Return the (x, y) coordinate for the center point of the cell that contains the specified text.  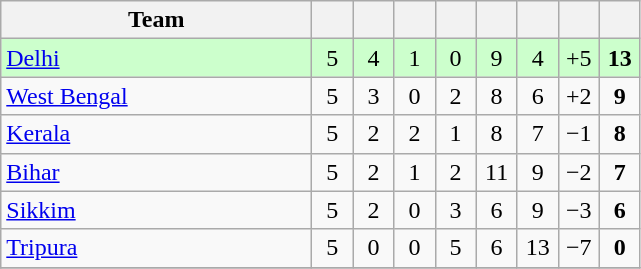
Delhi (156, 58)
−1 (578, 134)
−2 (578, 172)
Bihar (156, 172)
West Bengal (156, 96)
Kerala (156, 134)
+5 (578, 58)
−7 (578, 248)
Tripura (156, 248)
−3 (578, 210)
Team (156, 20)
11 (496, 172)
Sikkim (156, 210)
+2 (578, 96)
